From the cell containing the given text, extract its center point as [x, y] coordinate. 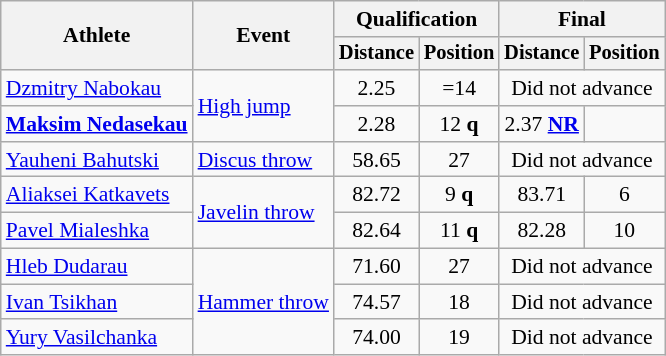
Event [264, 36]
Yury Vasilchanka [97, 338]
Yauheni Bahutski [97, 160]
Athlete [97, 36]
Final [582, 19]
12 q [459, 124]
Discus throw [264, 160]
10 [624, 231]
74.00 [376, 338]
Aliaksei Katkavets [97, 195]
Pavel Mialeshka [97, 231]
82.28 [542, 231]
=14 [459, 88]
11 q [459, 231]
83.71 [542, 195]
82.72 [376, 195]
Hleb Dudarau [97, 267]
2.28 [376, 124]
58.65 [376, 160]
Hammer throw [264, 302]
74.57 [376, 302]
Javelin throw [264, 212]
18 [459, 302]
High jump [264, 106]
2.37 NR [542, 124]
19 [459, 338]
82.64 [376, 231]
9 q [459, 195]
Dzmitry Nabokau [97, 88]
71.60 [376, 267]
Maksim Nedasekau [97, 124]
Ivan Tsikhan [97, 302]
2.25 [376, 88]
6 [624, 195]
Qualification [416, 19]
